Identify which cell holds the provided text, then report its (X, Y) central coordinate. 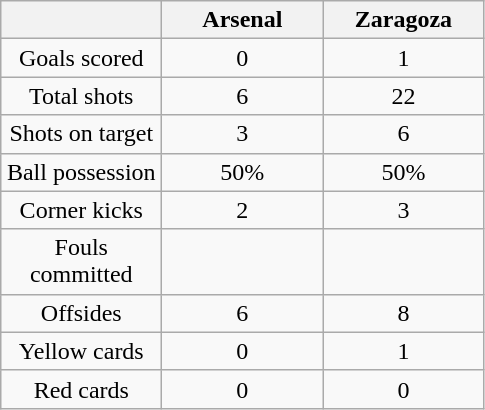
Red cards (82, 389)
Yellow cards (82, 351)
Arsenal (242, 20)
Ball possession (82, 172)
Corner kicks (82, 210)
Offsides (82, 313)
Goals scored (82, 58)
2 (242, 210)
Fouls committed (82, 262)
22 (404, 96)
8 (404, 313)
Shots on target (82, 134)
Total shots (82, 96)
Zaragoza (404, 20)
